Identify which cell holds the provided text, then report its (X, Y) central coordinate. 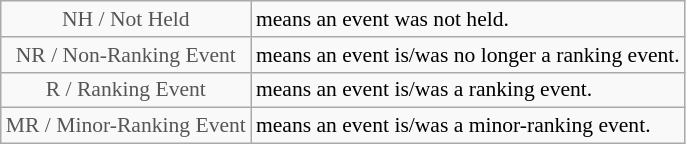
NR / Non-Ranking Event (126, 55)
NH / Not Held (126, 19)
means an event is/was a minor-ranking event. (468, 126)
MR / Minor-Ranking Event (126, 126)
means an event is/was no longer a ranking event. (468, 55)
means an event is/was a ranking event. (468, 90)
R / Ranking Event (126, 90)
means an event was not held. (468, 19)
